From the cell containing the given text, extract its center point as (x, y) coordinate. 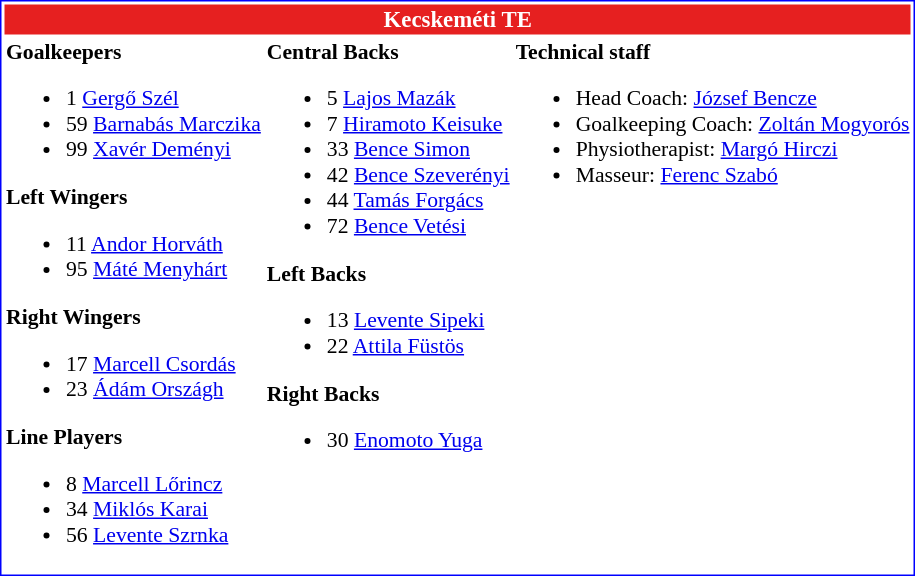
Technical staffHead Coach: József BenczeGoalkeeping Coach: Zoltán MogyorósPhysiotherapist: Margó HircziMasseur: Ferenc Szabó (712, 304)
Kecskeméti TE (457, 19)
